Extract the [X, Y] coordinate from the center of the cell holding the provided text.  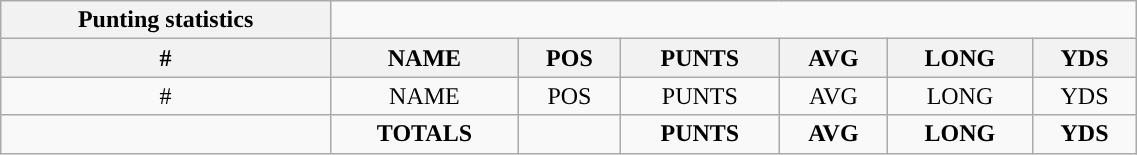
Punting statistics [166, 20]
TOTALS [424, 134]
